Scan for the cell matching the given text and deliver its [X, Y] coordinate at center. 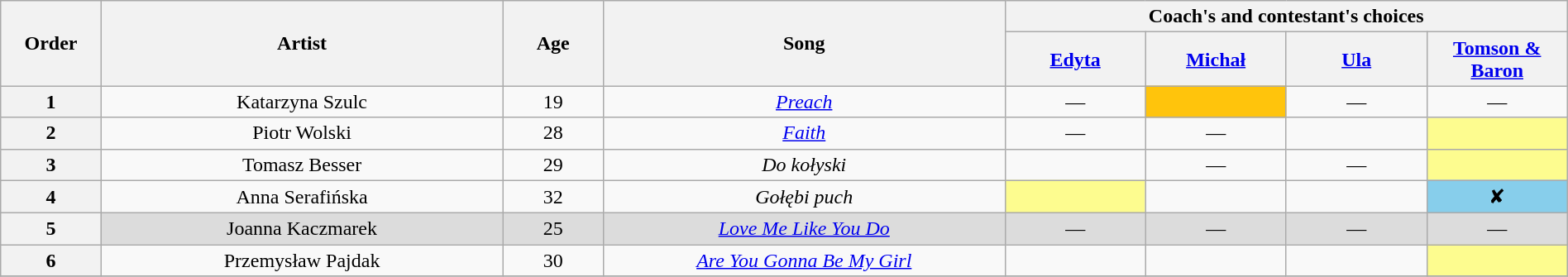
25 [552, 229]
Joanna Kaczmarek [302, 229]
4 [51, 197]
Przemysław Pajdak [302, 260]
Tomson & Baron [1497, 60]
Anna Serafińska [302, 197]
1 [51, 102]
Edyta [1075, 60]
Age [552, 43]
32 [552, 197]
Faith [804, 133]
5 [51, 229]
Order [51, 43]
Piotr Wolski [302, 133]
29 [552, 165]
Michał [1216, 60]
Do kołyski [804, 165]
28 [552, 133]
Preach [804, 102]
3 [51, 165]
Gołębi puch [804, 197]
Artist [302, 43]
Katarzyna Szulc [302, 102]
Tomasz Besser [302, 165]
2 [51, 133]
19 [552, 102]
Song [804, 43]
Ula [1356, 60]
Are You Gonna Be My Girl [804, 260]
✘ [1497, 197]
Coach's and contestant's choices [1286, 17]
30 [552, 260]
6 [51, 260]
Love Me Like You Do [804, 229]
